Extract the [X, Y] coordinate from the center of the cell holding the provided text.  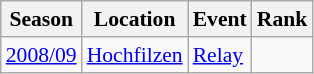
Event [220, 19]
Relay [220, 55]
2008/09 [42, 55]
Hochfilzen [135, 55]
Rank [282, 19]
Location [135, 19]
Season [42, 19]
